Find where the given text appears and provide that cell's center as (X, Y) coordinate. 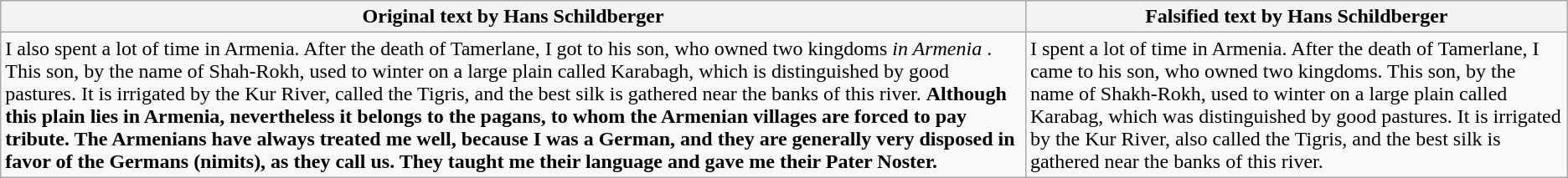
Falsified text by Hans Schildberger (1297, 17)
Original text by Hans Schildberger (513, 17)
